Detect which cell encompasses the target text, then output its (x, y) center coordinate. 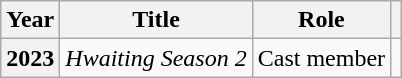
2023 (30, 58)
Role (321, 20)
Cast member (321, 58)
Hwaiting Season 2 (156, 58)
Title (156, 20)
Year (30, 20)
